From the cell containing the given text, extract its center point as (X, Y) coordinate. 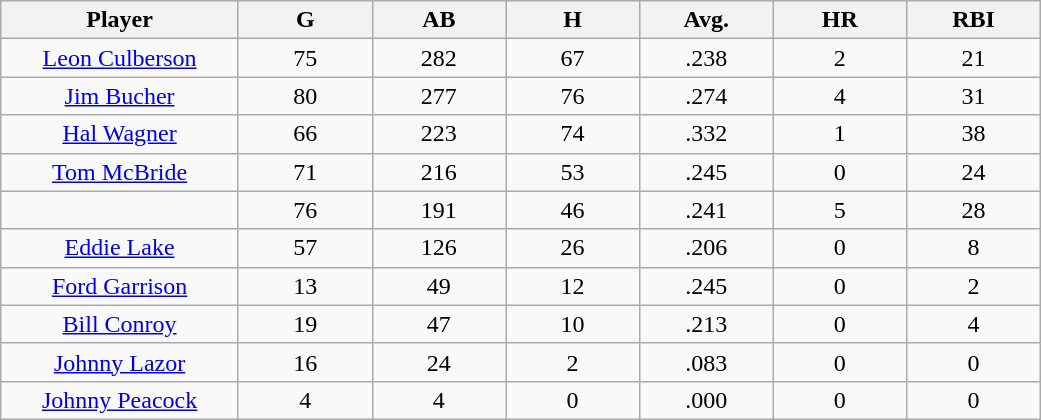
47 (439, 324)
.241 (706, 210)
.206 (706, 248)
12 (573, 286)
282 (439, 58)
Bill Conroy (120, 324)
AB (439, 20)
71 (305, 172)
38 (974, 134)
G (305, 20)
Tom McBride (120, 172)
Eddie Lake (120, 248)
.274 (706, 96)
8 (974, 248)
RBI (974, 20)
80 (305, 96)
16 (305, 362)
.238 (706, 58)
Johnny Peacock (120, 400)
.332 (706, 134)
67 (573, 58)
Avg. (706, 20)
Jim Bucher (120, 96)
.083 (706, 362)
75 (305, 58)
Hal Wagner (120, 134)
.000 (706, 400)
1 (840, 134)
5 (840, 210)
H (573, 20)
10 (573, 324)
126 (439, 248)
216 (439, 172)
Player (120, 20)
HR (840, 20)
53 (573, 172)
21 (974, 58)
19 (305, 324)
66 (305, 134)
Ford Garrison (120, 286)
46 (573, 210)
49 (439, 286)
31 (974, 96)
74 (573, 134)
Johnny Lazor (120, 362)
26 (573, 248)
277 (439, 96)
223 (439, 134)
13 (305, 286)
57 (305, 248)
Leon Culberson (120, 58)
.213 (706, 324)
28 (974, 210)
191 (439, 210)
